From the cell containing the given text, extract its center point as (X, Y) coordinate. 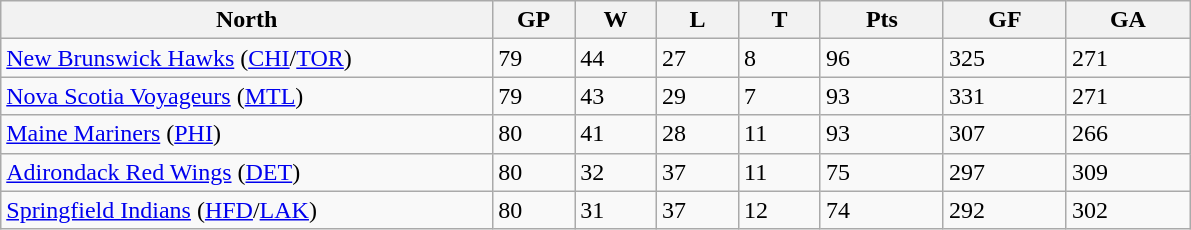
L (698, 20)
T (780, 20)
8 (780, 58)
Springfield Indians (HFD/LAK) (247, 210)
75 (882, 172)
Maine Mariners (PHI) (247, 134)
44 (616, 58)
297 (1004, 172)
North (247, 20)
325 (1004, 58)
31 (616, 210)
27 (698, 58)
292 (1004, 210)
32 (616, 172)
GP (534, 20)
29 (698, 96)
43 (616, 96)
12 (780, 210)
New Brunswick Hawks (CHI/TOR) (247, 58)
28 (698, 134)
41 (616, 134)
GF (1004, 20)
96 (882, 58)
302 (1128, 210)
W (616, 20)
74 (882, 210)
GA (1128, 20)
266 (1128, 134)
7 (780, 96)
331 (1004, 96)
Nova Scotia Voyageurs (MTL) (247, 96)
307 (1004, 134)
Pts (882, 20)
309 (1128, 172)
Adirondack Red Wings (DET) (247, 172)
